For the text-containing cell, return its midpoint in (x, y) coordinate format. 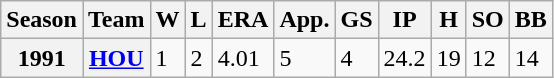
5 (304, 58)
App. (304, 20)
2 (198, 58)
ERA (243, 20)
14 (530, 58)
BB (530, 20)
12 (488, 58)
GS (356, 20)
Season (42, 20)
W (168, 20)
L (198, 20)
IP (404, 20)
19 (448, 58)
24.2 (404, 58)
1 (168, 58)
HOU (116, 58)
1991 (42, 58)
4.01 (243, 58)
4 (356, 58)
SO (488, 20)
H (448, 20)
Team (116, 20)
